Pinpoint the cell where the given text exists, returning its (X, Y) midpoint coordinate. 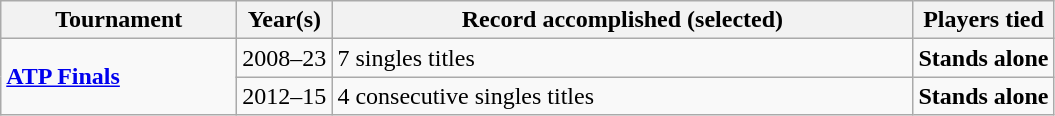
7 singles titles (622, 58)
4 consecutive singles titles (622, 96)
Tournament (119, 20)
2008–23 (284, 58)
2012–15 (284, 96)
Year(s) (284, 20)
Record accomplished (selected) (622, 20)
ATP Finals (119, 77)
Players tied (984, 20)
